Provide the [X, Y] coordinate of the cell's center where the given text is located.  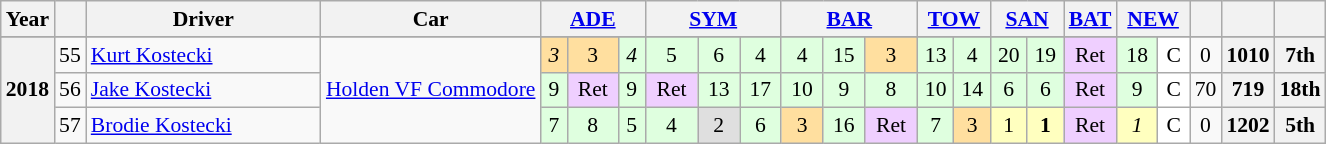
719 [1248, 90]
15 [844, 55]
1010 [1248, 55]
14 [972, 90]
57 [70, 126]
7th [1300, 55]
20 [1008, 55]
SYM [713, 19]
NEW [1154, 19]
55 [70, 55]
2 [719, 126]
Year [28, 19]
17 [761, 90]
Holden VF Commodore [431, 90]
ADE [592, 19]
1202 [1248, 126]
18 [1138, 55]
Driver [204, 19]
BAT [1090, 19]
Jake Kostecki [204, 90]
Kurt Kostecki [204, 55]
19 [1046, 55]
2018 [28, 90]
16 [844, 126]
18th [1300, 90]
Car [431, 19]
5th [1300, 126]
56 [70, 90]
70 [1206, 90]
Brodie Kostecki [204, 126]
TOW [954, 19]
BAR [849, 19]
SAN [1026, 19]
